Provide the (X, Y) coordinate of the cell's center where the given text is located.  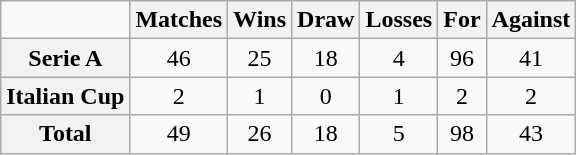
Against (531, 20)
Serie A (66, 58)
Italian Cup (66, 96)
25 (260, 58)
5 (399, 134)
Total (66, 134)
98 (462, 134)
26 (260, 134)
Losses (399, 20)
Matches (179, 20)
96 (462, 58)
46 (179, 58)
43 (531, 134)
4 (399, 58)
0 (326, 96)
41 (531, 58)
Wins (260, 20)
49 (179, 134)
Draw (326, 20)
For (462, 20)
